Find where the given text appears and provide that cell's center as [X, Y] coordinate. 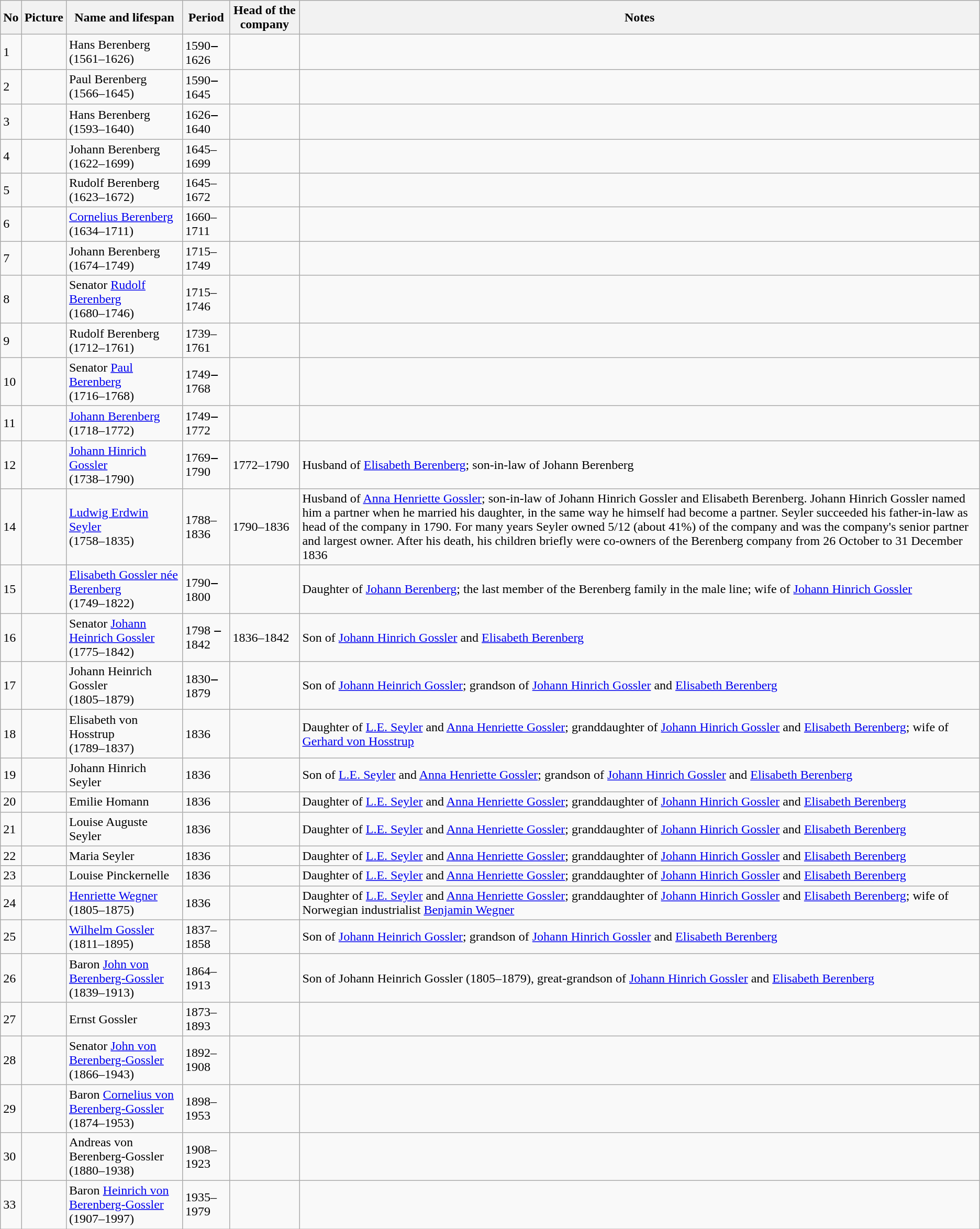
Louise Pinckernelle [124, 876]
Johann Berenberg (1718–1772) [124, 423]
Son of L.E. Seyler and Anna Henriette Gossler; grandson of Johann Hinrich Gossler and Elisabeth Berenberg [640, 775]
Ernst Gossler [124, 1019]
Hans Berenberg(1561–1626) [124, 52]
No [11, 18]
Senator John von Berenberg-Gossler(1866–1943) [124, 1060]
Andreas von Berenberg-Gossler (1880–1938) [124, 1157]
10 [11, 382]
Johann Hinrich Gossler(1738–1790) [124, 465]
Daughter of Johann Berenberg; the last member of the Berenberg family in the male line; wife of Johann Hinrich Gossler [640, 589]
1626‒1640 [206, 121]
Picture [44, 18]
1660–1711 [206, 224]
1772–1790 [265, 465]
1590‒1626 [206, 52]
1935–1979 [206, 1205]
30 [11, 1157]
Johann Hinrich Seyler [124, 775]
Husband of Elisabeth Berenberg; son-in-law of Johann Berenberg [640, 465]
1590‒1645 [206, 87]
Emilie Homann [124, 802]
Son of Johann Hinrich Gossler and Elisabeth Berenberg [640, 638]
Baron Cornelius von Berenberg-Gossler (1874–1953) [124, 1109]
1873–1893 [206, 1019]
Head of the company [265, 18]
1645–1699 [206, 156]
1892–1908 [206, 1060]
Johann Berenberg(1674–1749) [124, 259]
21 [11, 829]
Baron Heinrich von Berenberg-Gossler(1907–1997) [124, 1205]
1749‒1772 [206, 423]
Rudolf Berenberg (1712–1761) [124, 340]
Daughter of L.E. Seyler and Anna Henriette Gossler; granddaughter of Johann Hinrich Gossler and Elisabeth Berenberg; wife of Gerhard von Hosstrup [640, 734]
17 [11, 686]
1749‒1768 [206, 382]
9 [11, 340]
7 [11, 259]
1790–1836 [265, 527]
Henriette Wegner(1805–1875) [124, 902]
Senator Paul Berenberg (1716–1768) [124, 382]
Period [206, 18]
23 [11, 876]
1739–1761 [206, 340]
28 [11, 1060]
Senator Rudolf Berenberg (1680–1746) [124, 299]
26 [11, 978]
Elisabeth Gossler née Berenberg (1749–1822) [124, 589]
33 [11, 1205]
16 [11, 638]
1715–1749 [206, 259]
Louise Auguste Seyler [124, 829]
1837–1858 [206, 937]
15 [11, 589]
24 [11, 902]
27 [11, 1019]
1790‒1800 [206, 589]
3 [11, 121]
18 [11, 734]
2 [11, 87]
14 [11, 527]
Cornelius Berenberg (1634–1711) [124, 224]
6 [11, 224]
Johann Heinrich Gossler(1805–1879) [124, 686]
1798 ‒1842 [206, 638]
5 [11, 191]
Senator Johann Heinrich Gossler (1775–1842) [124, 638]
12 [11, 465]
29 [11, 1109]
Name and lifespan [124, 18]
20 [11, 802]
11 [11, 423]
Baron John von Berenberg-Gossler(1839–1913) [124, 978]
8 [11, 299]
1836–1842 [265, 638]
Wilhelm Gossler(1811–1895) [124, 937]
1 [11, 52]
4 [11, 156]
1645–1672 [206, 191]
Notes [640, 18]
Maria Seyler [124, 856]
1788–1836 [206, 527]
1769‒1790 [206, 465]
1864–1913 [206, 978]
Ludwig Erdwin Seyler (1758–1835) [124, 527]
Hans Berenberg (1593–1640) [124, 121]
Son of Johann Heinrich Gossler (1805–1879), great-grandson of Johann Hinrich Gossler and Elisabeth Berenberg [640, 978]
Johann Berenberg(1622–1699) [124, 156]
1898–1953 [206, 1109]
1715–1746 [206, 299]
19 [11, 775]
22 [11, 856]
Elisabeth von Hosstrup(1789–1837) [124, 734]
1908–1923 [206, 1157]
Paul Berenberg (1566–1645) [124, 87]
Rudolf Berenberg (1623–1672) [124, 191]
1830‒1879 [206, 686]
25 [11, 937]
